Capture the cell that displays the provided text and extract its (x, y) central coordinate. 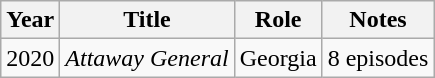
Notes (378, 20)
8 episodes (378, 58)
Role (278, 20)
Title (147, 20)
2020 (30, 58)
Attaway General (147, 58)
Year (30, 20)
Georgia (278, 58)
